Extract the [X, Y] coordinate from the center of the cell holding the provided text.  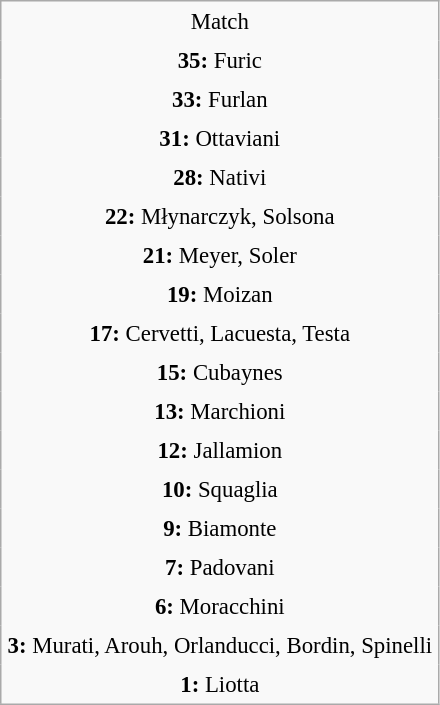
12: Jallamion [220, 450]
9: Biamonte [220, 528]
19: Moizan [220, 294]
17: Cervetti, Lacuesta, Testa [220, 334]
10: Squaglia [220, 490]
13: Marchioni [220, 412]
15: Cubaynes [220, 372]
6: Moracchini [220, 606]
3: Murati, Arouh, Orlanducci, Bordin, Spinelli [220, 646]
21: Meyer, Soler [220, 256]
22: Młynarczyk, Solsona [220, 216]
Match [220, 21]
7: Padovani [220, 568]
28: Nativi [220, 178]
31: Ottaviani [220, 138]
1: Liotta [220, 684]
35: Furic [220, 60]
33: Furlan [220, 100]
